Return [x, y] of the center of cell containing provided text 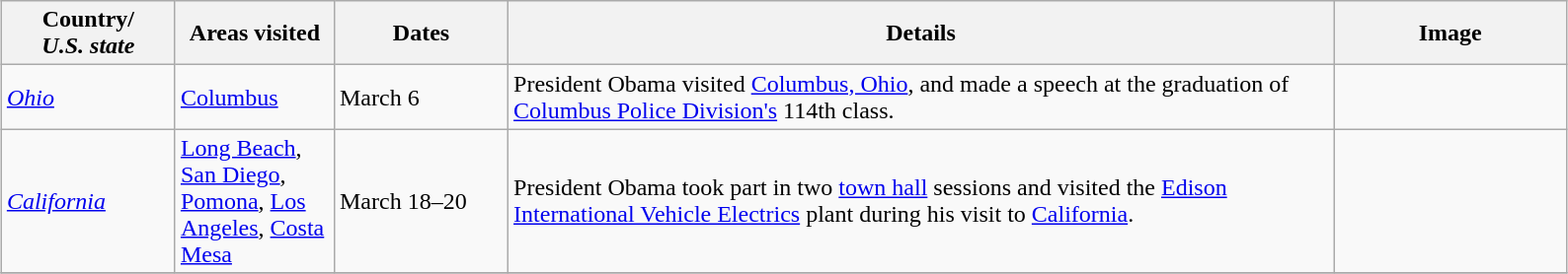
California [88, 201]
Country/U.S. state [88, 34]
Image [1450, 34]
Dates [421, 34]
Details [921, 34]
Long Beach, San Diego, Pomona, Los Angeles, Costa Mesa [255, 201]
President Obama took part in two town hall sessions and visited the Edison International Vehicle Electrics plant during his visit to California. [921, 201]
President Obama visited Columbus, Ohio, and made a speech at the graduation of Columbus Police Division's 114th class. [921, 97]
March 18–20 [421, 201]
Areas visited [255, 34]
Columbus [255, 97]
Ohio [88, 97]
March 6 [421, 97]
